Determine the (x, y) coordinate at the center of the cell enclosing the given text.  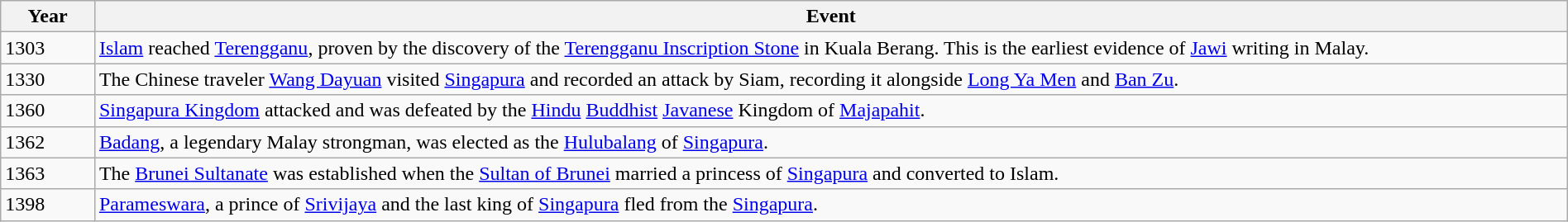
Badang, a legendary Malay strongman, was elected as the Hulubalang of Singapura. (830, 142)
The Chinese traveler Wang Dayuan visited Singapura and recorded an attack by Siam, recording it alongside Long Ya Men and Ban Zu. (830, 79)
Singapura Kingdom attacked and was defeated by the Hindu Buddhist Javanese Kingdom of Majapahit. (830, 111)
1362 (48, 142)
1330 (48, 79)
Event (830, 17)
The Brunei Sultanate was established when the Sultan of Brunei married a princess of Singapura and converted to Islam. (830, 173)
1360 (48, 111)
Year (48, 17)
Parameswara, a prince of Srivijaya and the last king of Singapura fled from the Singapura. (830, 205)
1303 (48, 48)
1398 (48, 205)
1363 (48, 173)
